Pinpoint the cell where the given text exists, returning its [x, y] midpoint coordinate. 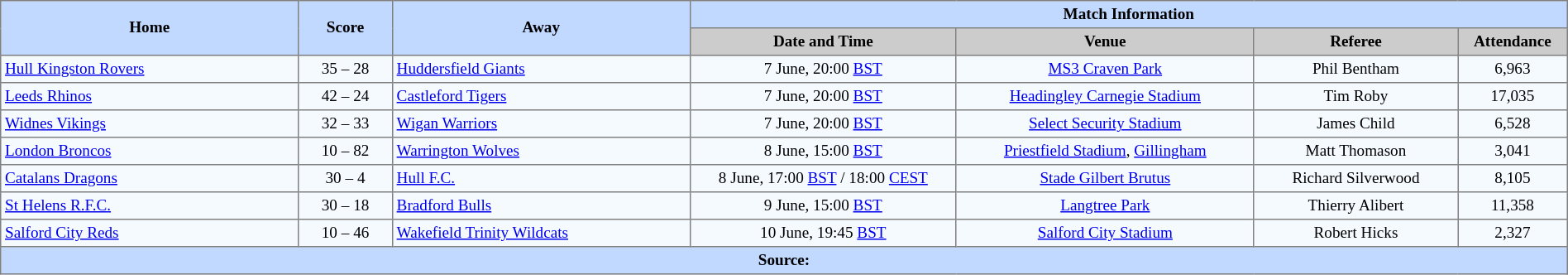
32 – 33 [346, 124]
11,358 [1513, 205]
Salford City Stadium [1105, 234]
Bradford Bulls [541, 205]
Source: [784, 260]
30 – 18 [346, 205]
Catalans Dragons [150, 179]
10 – 46 [346, 234]
Castleford Tigers [541, 96]
London Broncos [150, 151]
Home [150, 28]
Matt Thomason [1355, 151]
8,105 [1513, 179]
St Helens R.F.C. [150, 205]
35 – 28 [346, 70]
Robert Hicks [1355, 234]
Score [346, 28]
2,327 [1513, 234]
30 – 4 [346, 179]
MS3 Craven Park [1105, 70]
James Child [1355, 124]
17,035 [1513, 96]
42 – 24 [346, 96]
6,528 [1513, 124]
8 June, 15:00 BST [823, 151]
10 – 82 [346, 151]
Tim Roby [1355, 96]
Widnes Vikings [150, 124]
Headingley Carnegie Stadium [1105, 96]
Thierry Alibert [1355, 205]
Hull Kingston Rovers [150, 70]
Wigan Warriors [541, 124]
Venue [1105, 41]
3,041 [1513, 151]
Wakefield Trinity Wildcats [541, 234]
Attendance [1513, 41]
Langtree Park [1105, 205]
Select Security Stadium [1105, 124]
10 June, 19:45 BST [823, 234]
Salford City Reds [150, 234]
6,963 [1513, 70]
Huddersfield Giants [541, 70]
Referee [1355, 41]
9 June, 15:00 BST [823, 205]
Priestfield Stadium, Gillingham [1105, 151]
Leeds Rhinos [150, 96]
Away [541, 28]
Phil Bentham [1355, 70]
Stade Gilbert Brutus [1105, 179]
Match Information [1128, 15]
Richard Silverwood [1355, 179]
Hull F.C. [541, 179]
Warrington Wolves [541, 151]
Date and Time [823, 41]
8 June, 17:00 BST / 18:00 CEST [823, 179]
